Return the (x, y) coordinate for the center point of the cell that contains the specified text.  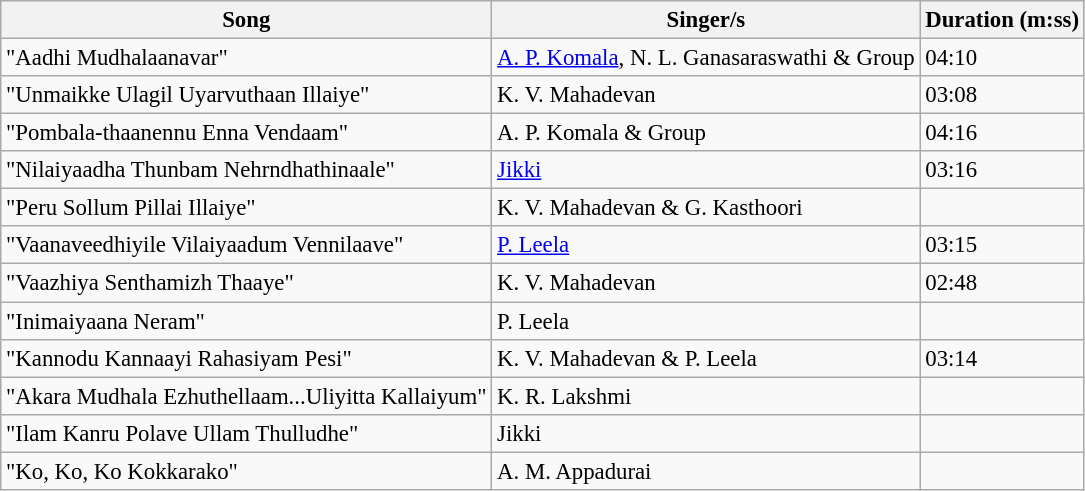
K. V. Mahadevan & G. Kasthoori (706, 208)
04:16 (1002, 133)
"Ilam Kanru Polave Ullam Thulludhe" (246, 433)
Song (246, 20)
"Vaazhiya Senthamizh Thaaye" (246, 283)
Duration (m:ss) (1002, 20)
02:48 (1002, 283)
"Nilaiyaadha Thunbam Nehrndhathinaale" (246, 170)
"Inimaiyaana Neram" (246, 321)
K. R. Lakshmi (706, 396)
K. V. Mahadevan & P. Leela (706, 358)
Singer/s (706, 20)
A. M. Appadurai (706, 471)
"Kannodu Kannaayi Rahasiyam Pesi" (246, 358)
"Aadhi Mudhalaanavar" (246, 58)
"Pombala-thaanennu Enna Vendaam" (246, 133)
A. P. Komala, N. L. Ganasaraswathi & Group (706, 58)
03:16 (1002, 170)
04:10 (1002, 58)
03:14 (1002, 358)
"Ko, Ko, Ko Kokkarako" (246, 471)
"Peru Sollum Pillai Illaiye" (246, 208)
"Vaanaveedhiyile Vilaiyaadum Vennilaave" (246, 245)
03:08 (1002, 95)
"Akara Mudhala Ezhuthellaam...Uliyitta Kallaiyum" (246, 396)
A. P. Komala & Group (706, 133)
"Unmaikke Ulagil Uyarvuthaan Illaiye" (246, 95)
03:15 (1002, 245)
